Return the (X, Y) coordinate for the center point of the cell that contains the specified text.  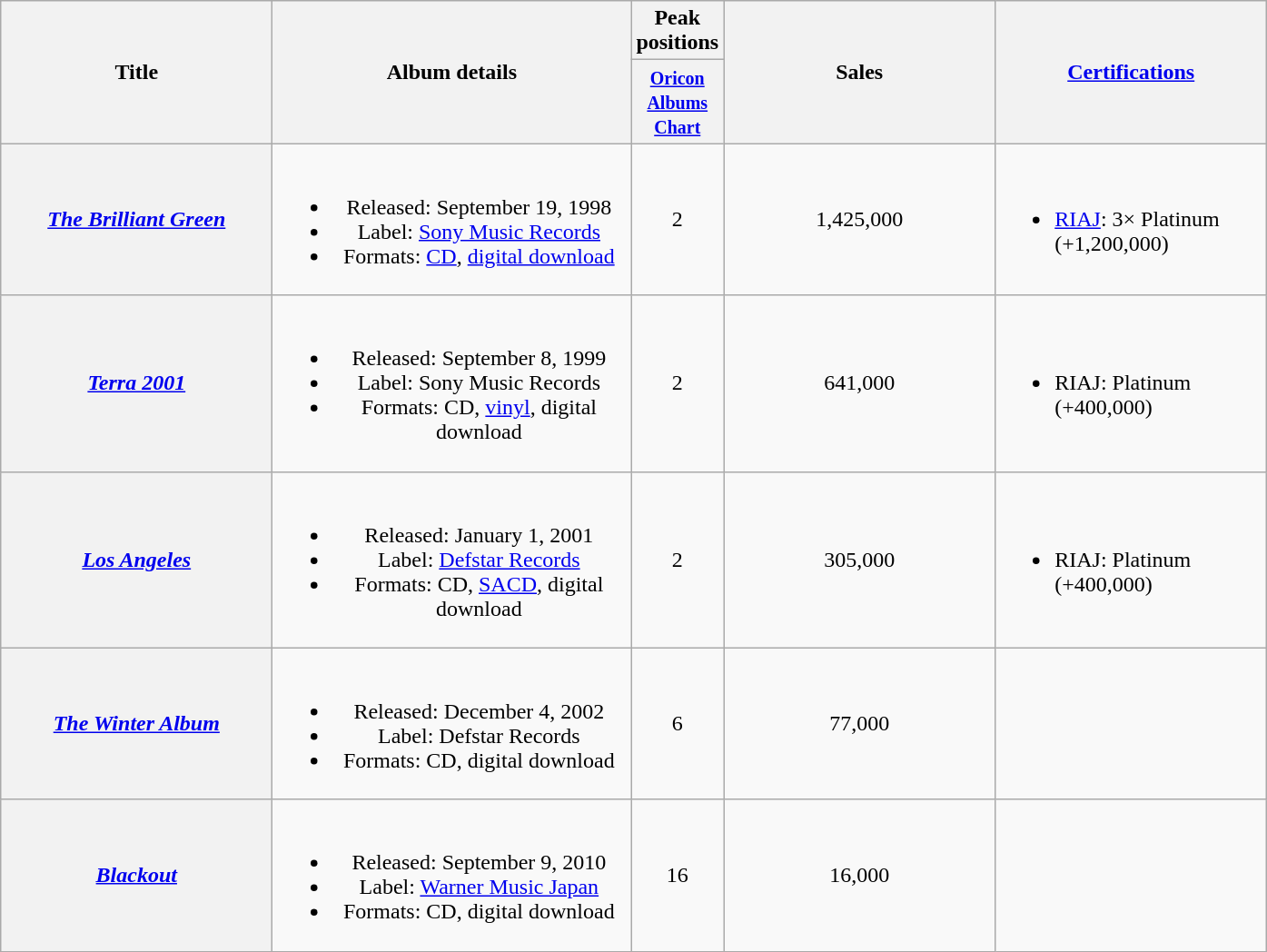
641,000 (859, 383)
RIAJ: 3× Platinum (+1,200,000) (1132, 220)
The Brilliant Green (136, 220)
Terra 2001 (136, 383)
Released: September 9, 2010Label: Warner Music JapanFormats: CD, digital download (452, 876)
Released: September 8, 1999Label: Sony Music RecordsFormats: CD, vinyl, digital download (452, 383)
77,000 (859, 723)
The Winter Album (136, 723)
Peak positions (678, 31)
Los Angeles (136, 560)
1,425,000 (859, 220)
Oricon Albums Chart (678, 102)
Certifications (1132, 73)
6 (678, 723)
Title (136, 73)
Released: January 1, 2001Label: Defstar RecordsFormats: CD, SACD, digital download (452, 560)
Sales (859, 73)
Released: September 19, 1998Label: Sony Music RecordsFormats: CD, digital download (452, 220)
16 (678, 876)
Album details (452, 73)
16,000 (859, 876)
305,000 (859, 560)
Blackout (136, 876)
Released: December 4, 2002Label: Defstar RecordsFormats: CD, digital download (452, 723)
